Detect which cell encompasses the target text, then output its (x, y) center coordinate. 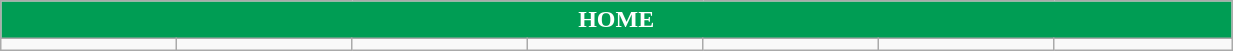
HOME (616, 20)
